Scan for the cell matching the given text and deliver its [X, Y] coordinate at center. 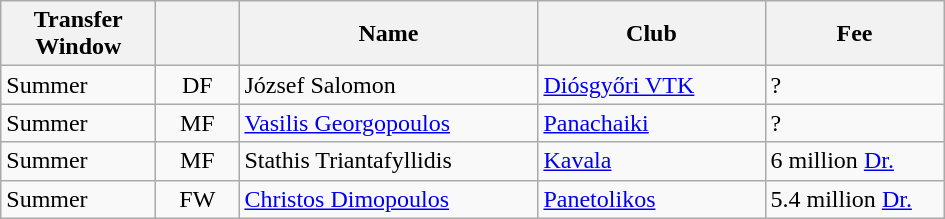
Transfer Window [78, 34]
FW [198, 199]
Stathis Triantafyllidis [388, 161]
Fee [854, 34]
József Salomon [388, 85]
5.4 million Dr. [854, 199]
DF [198, 85]
Diósgyőri VTK [652, 85]
Christos Dimopoulos [388, 199]
Vasilis Georgopoulos [388, 123]
Name [388, 34]
Club [652, 34]
Panetolikos [652, 199]
Kavala [652, 161]
Panachaiki [652, 123]
6 million Dr. [854, 161]
